Determine the (X, Y) coordinate at the center of the cell enclosing the given text.  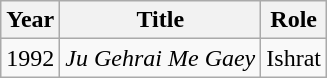
Ju Gehrai Me Gaey (160, 58)
1992 (30, 58)
Title (160, 20)
Year (30, 20)
Role (294, 20)
Ishrat (294, 58)
